Find where the given text appears and provide that cell's center as (x, y) coordinate. 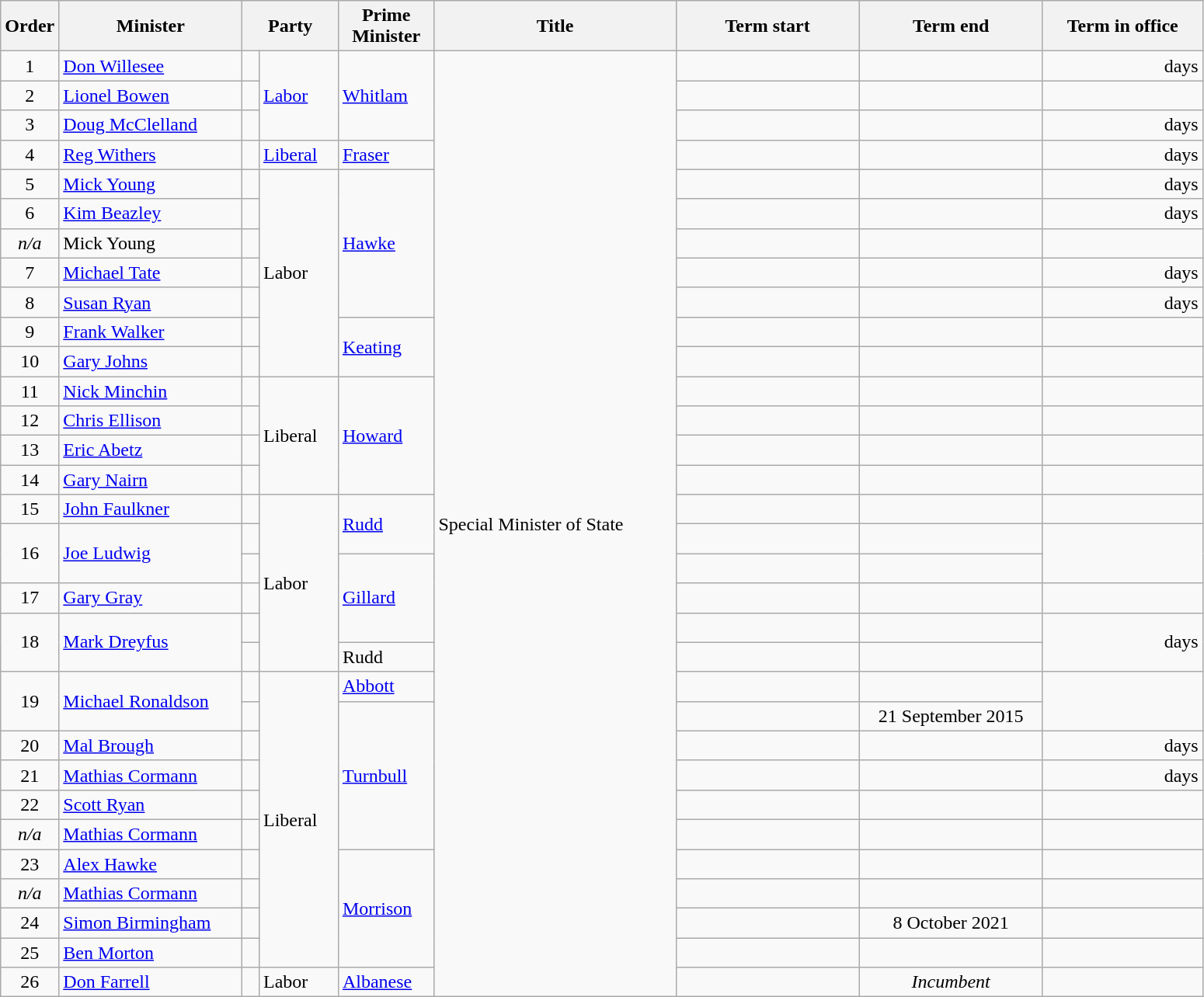
Simon Birmingham (151, 923)
16 (30, 554)
Special Minister of State (555, 524)
Mark Dreyfus (151, 642)
Gary Johns (151, 361)
Michael Tate (151, 273)
Order (30, 26)
Scott Ryan (151, 804)
9 (30, 332)
Term start (767, 26)
4 (30, 155)
Whitlam (386, 96)
Michael Ronaldson (151, 701)
Morrison (386, 908)
25 (30, 953)
John Faulkner (151, 509)
Party (291, 26)
Joe Ludwig (151, 554)
14 (30, 480)
18 (30, 642)
Lionel Bowen (151, 96)
Term in office (1122, 26)
11 (30, 391)
Term end (951, 26)
Alex Hawke (151, 864)
Hawke (386, 243)
Chris Ellison (151, 421)
1 (30, 66)
Doug McClelland (151, 125)
Incumbent (951, 982)
Gary Gray (151, 598)
Keating (386, 346)
Ben Morton (151, 953)
Reg Withers (151, 155)
10 (30, 361)
Frank Walker (151, 332)
26 (30, 982)
Don Willesee (151, 66)
21 (30, 775)
3 (30, 125)
Don Farrell (151, 982)
Nick Minchin (151, 391)
13 (30, 450)
23 (30, 864)
17 (30, 598)
Minister (151, 26)
Howard (386, 435)
2 (30, 96)
Gary Nairn (151, 480)
Abbott (386, 686)
22 (30, 804)
Susan Ryan (151, 302)
21 September 2015 (951, 716)
Fraser (386, 155)
5 (30, 184)
Mal Brough (151, 745)
15 (30, 509)
24 (30, 923)
6 (30, 214)
8 (30, 302)
Gillard (386, 598)
Albanese (386, 982)
7 (30, 273)
8 October 2021 (951, 923)
19 (30, 701)
Kim Beazley (151, 214)
Turnbull (386, 775)
12 (30, 421)
20 (30, 745)
Title (555, 26)
Eric Abetz (151, 450)
Prime Minister (386, 26)
